Extract the [x, y] coordinate from the center of the cell holding the provided text.  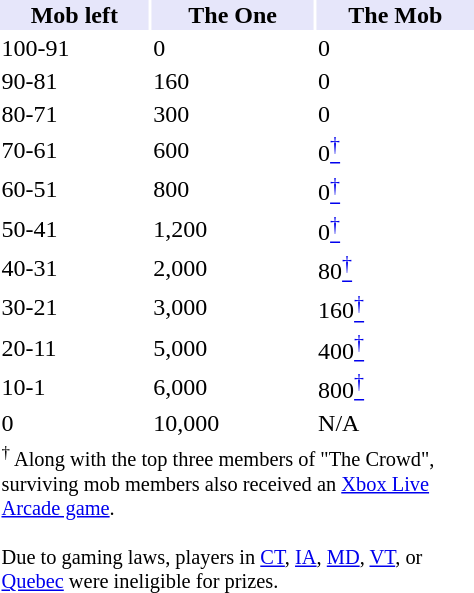
300 [233, 114]
40-31 [74, 268]
10,000 [233, 423]
3,000 [233, 308]
N/A [396, 423]
1,200 [233, 229]
The One [233, 15]
5,000 [233, 347]
160 [233, 81]
100-91 [74, 48]
80-71 [74, 114]
6,000 [233, 387]
The Mob [396, 15]
70-61 [74, 150]
50-41 [74, 229]
800 [233, 189]
Mob left [74, 15]
600 [233, 150]
60-51 [74, 189]
80† [396, 268]
400† [396, 347]
20-11 [74, 347]
800† [396, 387]
2,000 [233, 268]
10-1 [74, 387]
90-81 [74, 81]
160† [396, 308]
30-21 [74, 308]
